From the cell containing the given text, extract its center point as (X, Y) coordinate. 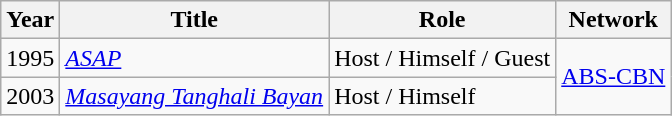
Host / Himself / Guest (442, 58)
Role (442, 20)
Network (614, 20)
Year (30, 20)
2003 (30, 96)
Masayang Tanghali Bayan (194, 96)
1995 (30, 58)
Title (194, 20)
ABS-CBN (614, 77)
ASAP (194, 58)
Host / Himself (442, 96)
